Provide the (x, y) coordinate of the cell's center where the given text is located.  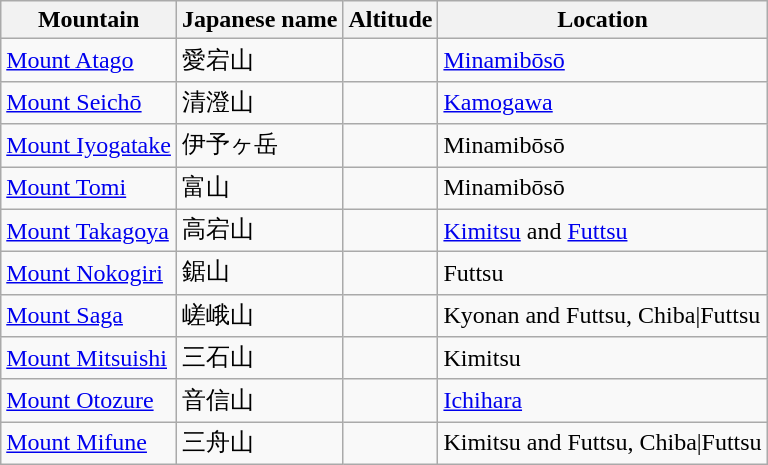
Mount Iyogatake (89, 146)
Kimitsu (602, 358)
Mount Mitsuishi (89, 358)
富山 (259, 188)
清澄山 (259, 102)
Mount Nokogiri (89, 274)
伊予ヶ岳 (259, 146)
Mountain (89, 20)
Location (602, 20)
Japanese name (259, 20)
Mount Otozure (89, 400)
Mount Saga (89, 316)
Mount Tomi (89, 188)
Kamogawa (602, 102)
三舟山 (259, 444)
Ichihara (602, 400)
嵯峨山 (259, 316)
Mount Mifune (89, 444)
Kimitsu and Futtsu (602, 230)
Kimitsu and Futtsu, Chiba|Futtsu (602, 444)
Mount Takagoya (89, 230)
Mount Atago (89, 60)
Kyonan and Futtsu, Chiba|Futtsu (602, 316)
高宕山 (259, 230)
鋸山 (259, 274)
Altitude (390, 20)
三石山 (259, 358)
Mount Seichō (89, 102)
Futtsu (602, 274)
音信山 (259, 400)
愛宕山 (259, 60)
